Find where the given text appears and provide that cell's center as (x, y) coordinate. 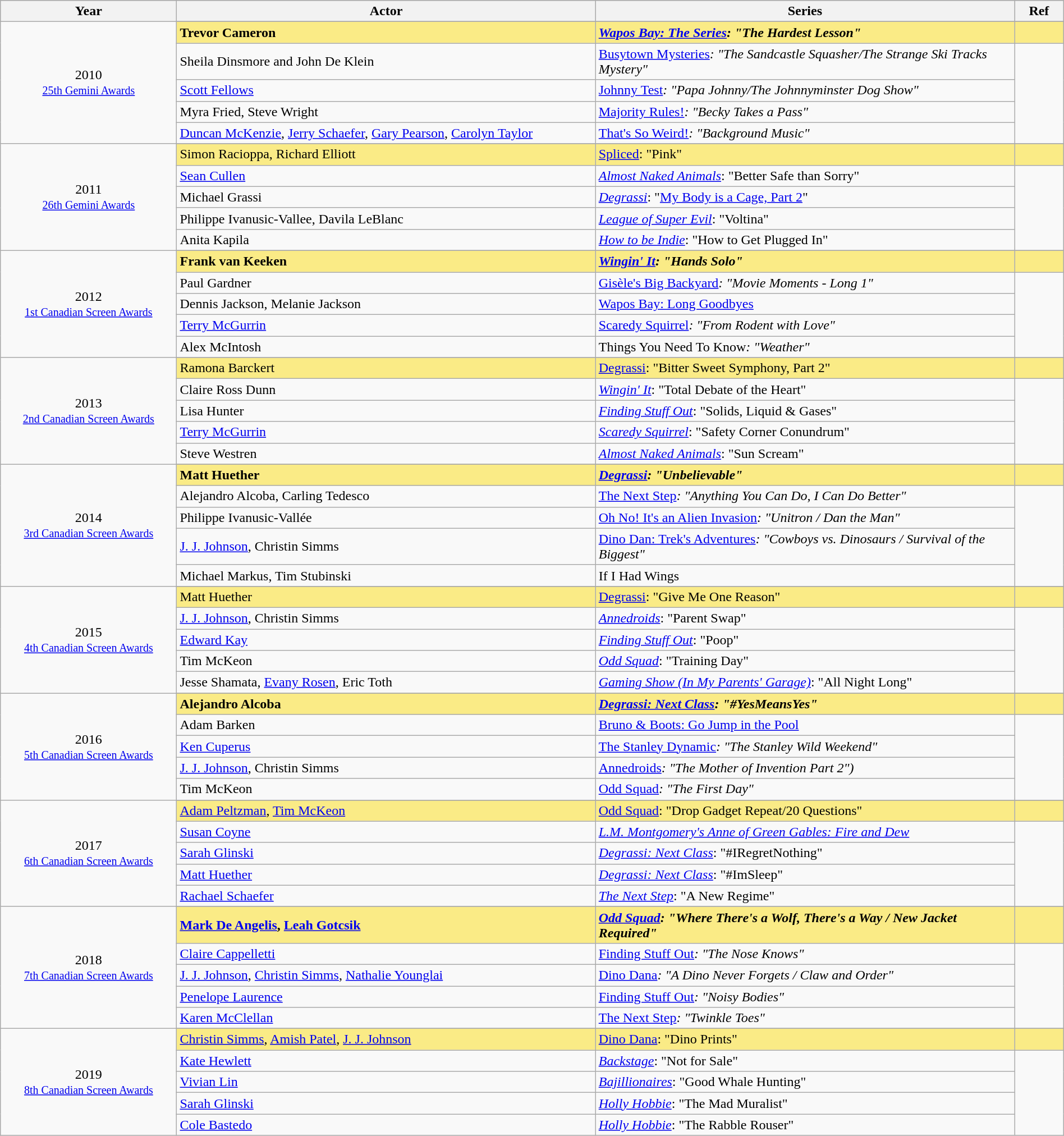
Sheila Dinsmore and John De Klein (386, 62)
Dino Dana: "A Dino Never Forgets / Claw and Order" (805, 975)
Things You Need To Know: "Weather" (805, 347)
Alejandro Alcoba (386, 704)
Susan Coyne (386, 832)
2011 26th Gemini Awards (89, 197)
2019 8th Canadian Screen Awards (89, 1082)
Adam Peltzman, Tim McKeon (386, 810)
Annedroids: "The Mother of Invention Part 2") (805, 768)
Lisa Hunter (386, 411)
The Next Step: "A New Regime" (805, 896)
2014 3rd Canadian Screen Awards (89, 525)
Ref (1039, 11)
Vivian Lin (386, 1082)
Christin Simms, Amish Patel, J. J. Johnson (386, 1039)
Gaming Show (In My Parents' Garage): "All Night Long" (805, 682)
That's So Weird!: "Background Music" (805, 133)
2018 7th Canadian Screen Awards (89, 968)
How to be Indie: "How to Get Plugged In" (805, 240)
Sean Cullen (386, 176)
Odd Squad: "Drop Gadget Repeat/20 Questions" (805, 810)
Degrassi: Next Class: "#YesMeansYes" (805, 704)
Kate Hewlett (386, 1061)
Finding Stuff Out: "Noisy Bodies" (805, 996)
Scaredy Squirrel: "From Rodent with Love" (805, 326)
The Stanley Dynamic: "The Stanley Wild Weekend" (805, 746)
Annedroids: "Parent Swap" (805, 618)
Odd Squad: "Where There's a Wolf, There's a Way / New Jacket Required" (805, 925)
Penelope Laurence (386, 996)
Cole Bastedo (386, 1125)
Alejandro Alcoba, Carling Tedesco (386, 496)
League of Super Evil: "Voltina" (805, 218)
Dennis Jackson, Melanie Jackson (386, 304)
Odd Squad: "The First Day" (805, 789)
2015 4th Canadian Screen Awards (89, 639)
Degrassi: "Bitter Sweet Symphony, Part 2" (805, 368)
Finding Stuff Out: "The Nose Knows" (805, 954)
Degrassi: "Give Me One Reason" (805, 597)
Year (89, 11)
Finding Stuff Out: "Poop" (805, 639)
Ken Cuperus (386, 746)
Series (805, 11)
2010 25th Gemini Awards (89, 83)
Degrassi: Next Class: "#ImSleep" (805, 874)
Degrassi: Next Class: "#IRegretNothing" (805, 853)
Oh No! It's an Alien Invasion: "Unitron / Dan the Man" (805, 517)
Michael Markus, Tim Stubinski (386, 575)
Simon Racioppa, Richard Elliott (386, 154)
Michael Grassi (386, 197)
Claire Ross Dunn (386, 390)
Ramona Barckert (386, 368)
Actor (386, 11)
Trevor Cameron (386, 33)
Dino Dana: "Dino Prints" (805, 1039)
Busytown Mysteries: "The Sandcastle Squasher/The Strange Ski Tracks Mystery" (805, 62)
Philippe Ivanusic-Vallee, Davila LeBlanc (386, 218)
Anita Kapila (386, 240)
Finding Stuff Out: "Solids, Liquid & Gases" (805, 411)
Claire Cappelletti (386, 954)
Mark De Angelis, Leah Gotcsik (386, 925)
Bruno & Boots: Go Jump in the Pool (805, 725)
Holly Hobbie: "The Rabble Rouser" (805, 1125)
Degrassi: "My Body is a Cage, Part 2" (805, 197)
2017 6th Canadian Screen Awards (89, 853)
Degrassi: "Unbelievable" (805, 475)
Spliced: "Pink" (805, 154)
Edward Kay (386, 639)
2012 1st Canadian Screen Awards (89, 304)
Rachael Schaefer (386, 896)
Johnny Test: "Papa Johnny/The Johnnyminster Dog Show" (805, 90)
If I Had Wings (805, 575)
Duncan McKenzie, Jerry Schaefer, Gary Pearson, Carolyn Taylor (386, 133)
2013 2nd Canadian Screen Awards (89, 411)
Karen McClellan (386, 1018)
Philippe Ivanusic-Vallée (386, 517)
Myra Fried, Steve Wright (386, 112)
Jesse Shamata, Evany Rosen, Eric Toth (386, 682)
Almost Naked Animals: "Better Safe than Sorry" (805, 176)
Paul Gardner (386, 282)
Holly Hobbie: "The Mad Muralist" (805, 1103)
Bajillionaires: "Good Whale Hunting" (805, 1082)
Dino Dan: Trek's Adventures: "Cowboys vs. Dinosaurs / Survival of the Biggest" (805, 547)
Scott Fellows (386, 90)
The Next Step: "Anything You Can Do, I Can Do Better" (805, 496)
Majority Rules!: "Becky Takes a Pass" (805, 112)
L.M. Montgomery's Anne of Green Gables: Fire and Dew (805, 832)
Odd Squad: "Training Day" (805, 661)
Wingin' It: "Hands Solo" (805, 261)
Adam Barken (386, 725)
Almost Naked Animals: "Sun Scream" (805, 454)
Backstage: "Not for Sale" (805, 1061)
2016 5th Canadian Screen Awards (89, 746)
J. J. Johnson, Christin Simms, Nathalie Younglai (386, 975)
Steve Westren (386, 454)
Wingin' It: "Total Debate of the Heart" (805, 390)
Gisèle's Big Backyard: "Movie Moments - Long 1" (805, 282)
Frank van Keeken (386, 261)
Alex McIntosh (386, 347)
Scaredy Squirrel: "Safety Corner Conundrum" (805, 432)
The Next Step: "Twinkle Toes" (805, 1018)
Wapos Bay: Long Goodbyes (805, 304)
Wapos Bay: The Series: "The Hardest Lesson" (805, 33)
